Provide the (x, y) coordinate of the cell's center where the given text is located.  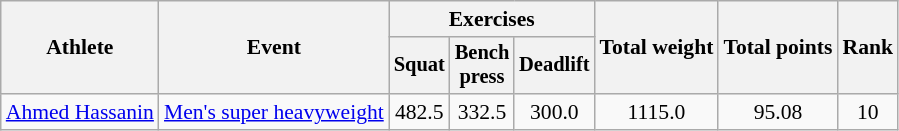
Total weight (657, 48)
Benchpress (482, 66)
Exercises (492, 19)
Event (274, 48)
Athlete (80, 48)
10 (868, 112)
Squat (420, 66)
482.5 (420, 112)
332.5 (482, 112)
Rank (868, 48)
95.08 (778, 112)
300.0 (554, 112)
1115.0 (657, 112)
Deadlift (554, 66)
Total points (778, 48)
Men's super heavyweight (274, 112)
Ahmed Hassanin (80, 112)
